Extract the [x, y] coordinate from the center of the cell holding the provided text.  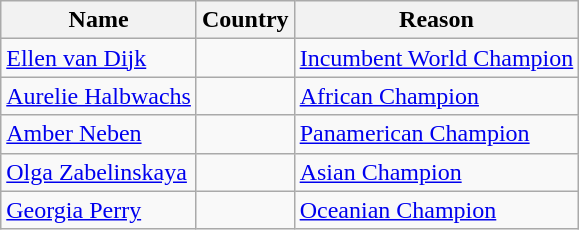
Name [99, 20]
Reason [436, 20]
Ellen van Dijk [99, 58]
Panamerican Champion [436, 134]
Olga Zabelinskaya [99, 172]
Asian Champion [436, 172]
African Champion [436, 96]
Oceanian Champion [436, 210]
Country [245, 20]
Georgia Perry [99, 210]
Aurelie Halbwachs [99, 96]
Amber Neben [99, 134]
Incumbent World Champion [436, 58]
